Capture the cell that displays the provided text and extract its [x, y] central coordinate. 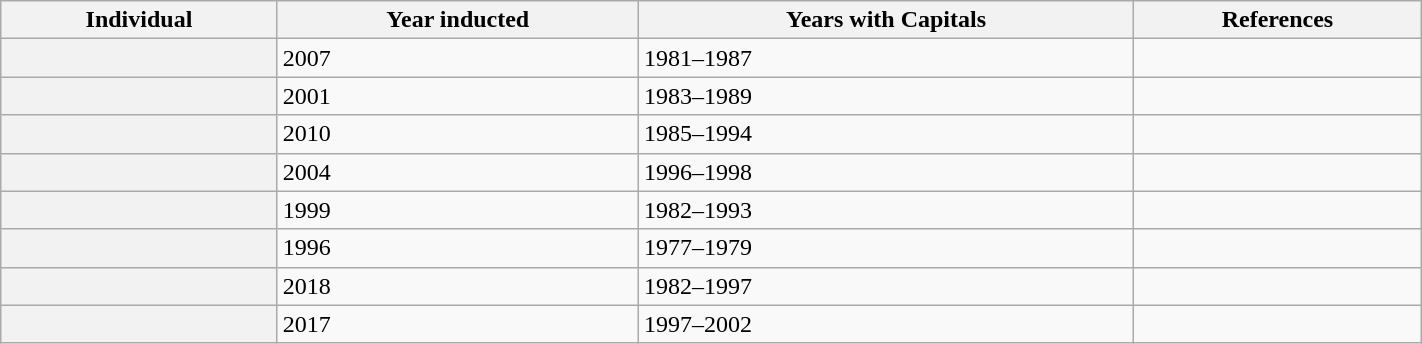
1983–1989 [886, 96]
References [1278, 20]
1997–2002 [886, 324]
1999 [458, 210]
Year inducted [458, 20]
Individual [139, 20]
1981–1987 [886, 58]
1985–1994 [886, 134]
2004 [458, 172]
1996 [458, 248]
2001 [458, 96]
1996–1998 [886, 172]
1982–1997 [886, 286]
2010 [458, 134]
1982–1993 [886, 210]
1977–1979 [886, 248]
2018 [458, 286]
Years with Capitals [886, 20]
2017 [458, 324]
2007 [458, 58]
